Locate the cell with the specified text and output its (X, Y) center coordinate. 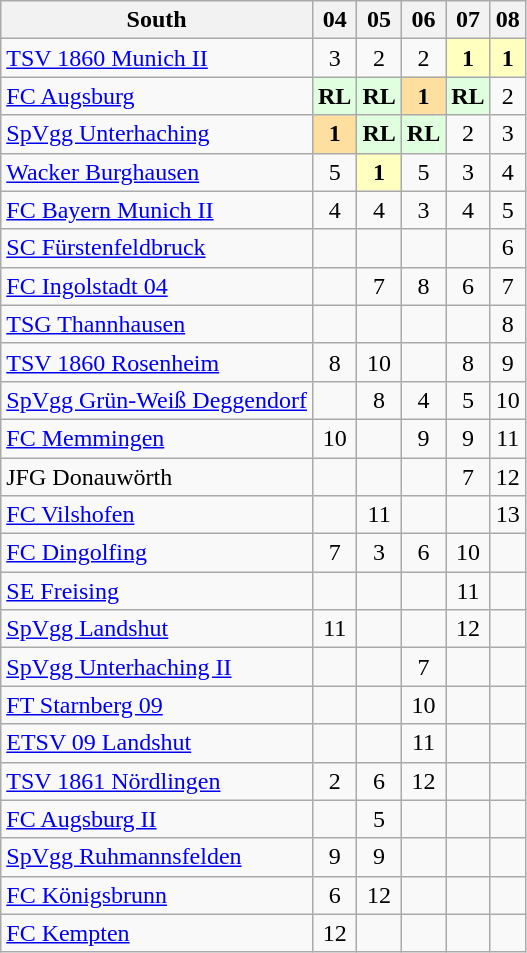
FC Bayern Munich II (157, 210)
FT Starnberg 09 (157, 705)
SpVgg Unterhaching II (157, 667)
Wacker Burghausen (157, 172)
FC Augsburg II (157, 819)
ETSV 09 Landshut (157, 743)
SpVgg Ruhmannsfelden (157, 857)
05 (379, 20)
SpVgg Landshut (157, 629)
13 (508, 515)
04 (334, 20)
SpVgg Unterhaching (157, 134)
08 (508, 20)
TSV 1860 Rosenheim (157, 362)
South (157, 20)
SC Fürstenfeldbruck (157, 248)
FC Vilshofen (157, 515)
SpVgg Grün-Weiß Deggendorf (157, 400)
FC Augsburg (157, 96)
TSV 1861 Nördlingen (157, 781)
SE Freising (157, 591)
FC Ingolstadt 04 (157, 286)
TSG Thannhausen (157, 324)
06 (423, 20)
FC Memmingen (157, 438)
TSV 1860 Munich II (157, 58)
07 (468, 20)
FC Dingolfing (157, 553)
FC Kempten (157, 933)
FC Königsbrunn (157, 895)
JFG Donauwörth (157, 477)
